Return [x, y] of the center of cell containing provided text 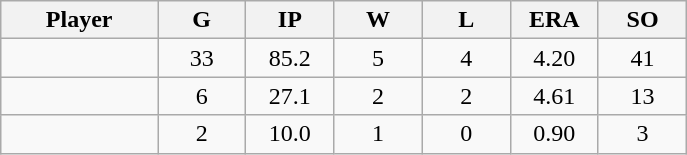
3 [642, 134]
27.1 [290, 96]
4 [466, 58]
L [466, 20]
0 [466, 134]
W [378, 20]
0.90 [554, 134]
33 [202, 58]
85.2 [290, 58]
13 [642, 96]
Player [80, 20]
10.0 [290, 134]
SO [642, 20]
IP [290, 20]
4.20 [554, 58]
1 [378, 134]
ERA [554, 20]
6 [202, 96]
G [202, 20]
4.61 [554, 96]
41 [642, 58]
5 [378, 58]
